Search for the cell housing the specified text and yield its [x, y] center coordinate. 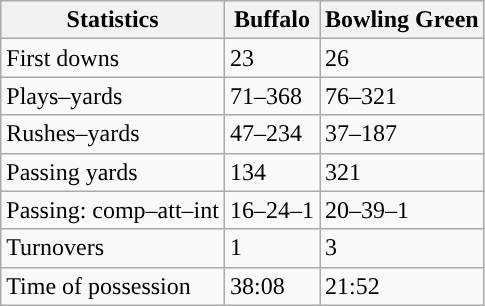
20–39–1 [402, 210]
Time of possession [113, 286]
38:08 [272, 286]
26 [402, 58]
First downs [113, 58]
321 [402, 172]
23 [272, 58]
Passing: comp–att–int [113, 210]
134 [272, 172]
Turnovers [113, 248]
Buffalo [272, 20]
76–321 [402, 96]
47–234 [272, 134]
Statistics [113, 20]
16–24–1 [272, 210]
Bowling Green [402, 20]
71–368 [272, 96]
Rushes–yards [113, 134]
3 [402, 248]
21:52 [402, 286]
Passing yards [113, 172]
Plays–yards [113, 96]
37–187 [402, 134]
1 [272, 248]
